Find where the given text appears and provide that cell's center as [X, Y] coordinate. 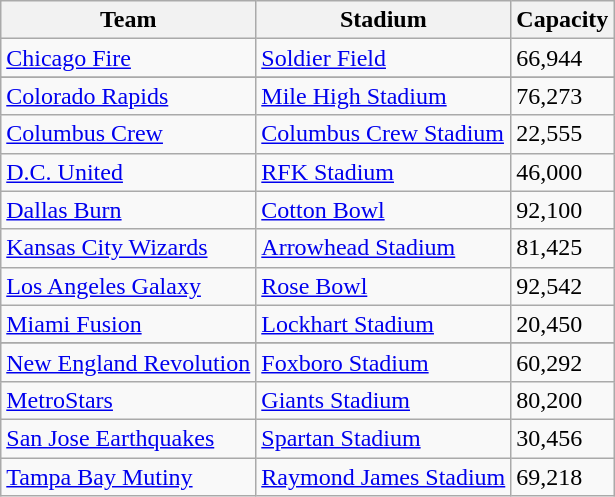
92,100 [562, 210]
Dallas Burn [128, 210]
30,456 [562, 438]
46,000 [562, 172]
Los Angeles Galaxy [128, 286]
66,944 [562, 58]
Arrowhead Stadium [384, 248]
Mile High Stadium [384, 96]
Foxboro Stadium [384, 362]
76,273 [562, 96]
RFK Stadium [384, 172]
81,425 [562, 248]
Columbus Crew [128, 134]
22,555 [562, 134]
Columbus Crew Stadium [384, 134]
Capacity [562, 20]
San Jose Earthquakes [128, 438]
69,218 [562, 477]
D.C. United [128, 172]
Spartan Stadium [384, 438]
Soldier Field [384, 58]
Raymond James Stadium [384, 477]
80,200 [562, 400]
Cotton Bowl [384, 210]
Lockhart Stadium [384, 324]
Rose Bowl [384, 286]
Team [128, 20]
Miami Fusion [128, 324]
20,450 [562, 324]
Colorado Rapids [128, 96]
Tampa Bay Mutiny [128, 477]
60,292 [562, 362]
New England Revolution [128, 362]
Giants Stadium [384, 400]
Kansas City Wizards [128, 248]
Stadium [384, 20]
Chicago Fire [128, 58]
92,542 [562, 286]
MetroStars [128, 400]
